Output the [x, y] coordinate of the center of the cell containing the given text.  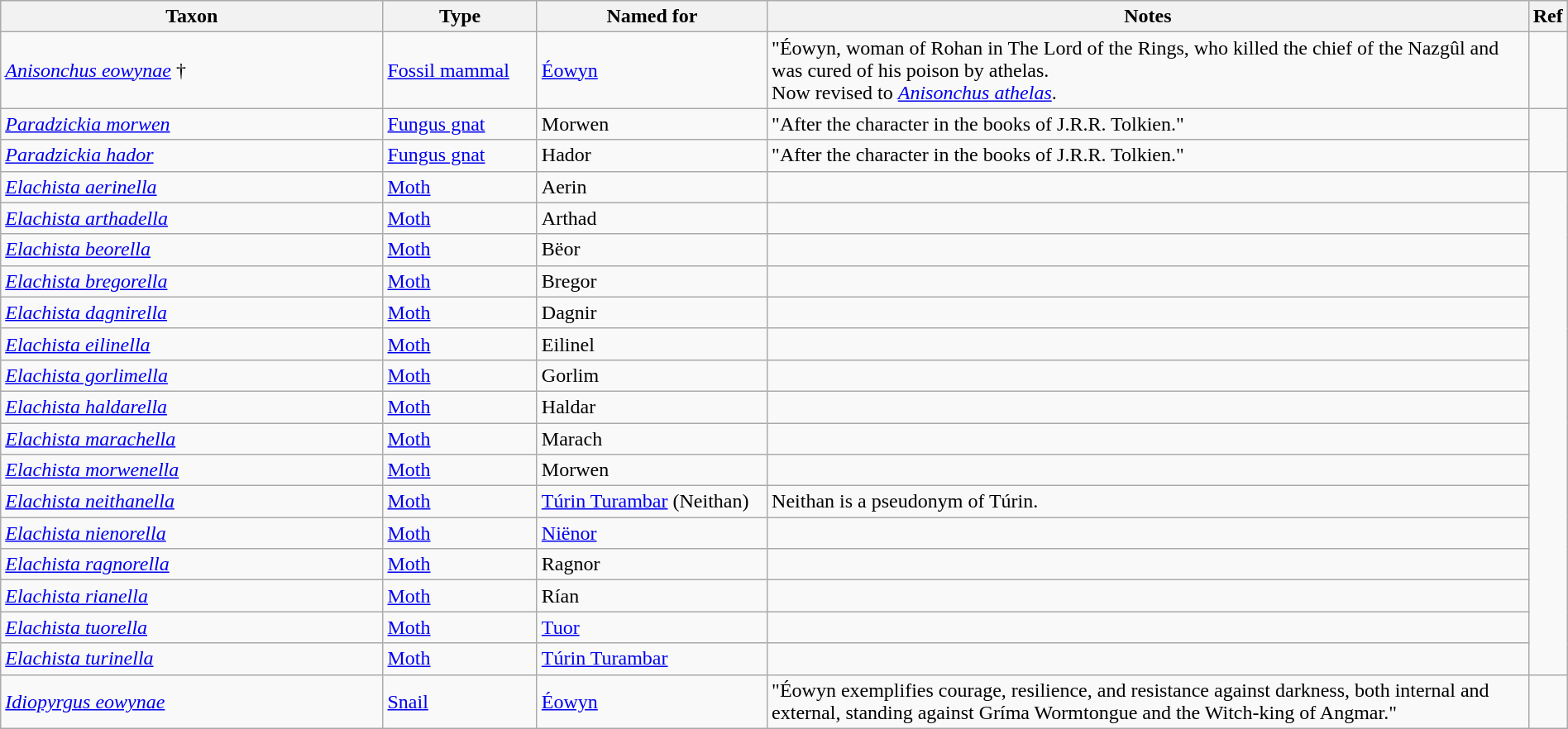
Marach [652, 439]
Elachista bregorella [192, 281]
Gorlim [652, 375]
Elachista aerinella [192, 187]
Elachista arthadella [192, 218]
Elachista tuorella [192, 627]
Elachista ragnorella [192, 565]
Tuor [652, 627]
Notes [1148, 17]
Neithan is a pseudonym of Túrin. [1148, 502]
Fossil mammal [460, 70]
Elachista eilinella [192, 344]
Bëor [652, 250]
Elachista rianella [192, 596]
Ref [1548, 17]
Bregor [652, 281]
Túrin Turambar (Neithan) [652, 502]
Haldar [652, 407]
Niënor [652, 533]
Snail [460, 701]
Elachista nienorella [192, 533]
Elachista dagnirella [192, 312]
Named for [652, 17]
Aerin [652, 187]
Túrin Turambar [652, 659]
Rían [652, 596]
Dagnir [652, 312]
Taxon [192, 17]
Elachista haldarella [192, 407]
Elachista turinella [192, 659]
Idiopyrgus eowynae [192, 701]
Elachista gorlimella [192, 375]
Ragnor [652, 565]
Elachista morwenella [192, 470]
Paradzickia morwen [192, 124]
Hador [652, 155]
Eilinel [652, 344]
Arthad [652, 218]
Elachista neithanella [192, 502]
Elachista beorella [192, 250]
Type [460, 17]
Paradzickia hador [192, 155]
Anisonchus eowynae † [192, 70]
Elachista marachella [192, 439]
